From the cell containing the given text, extract its center point as (X, Y) coordinate. 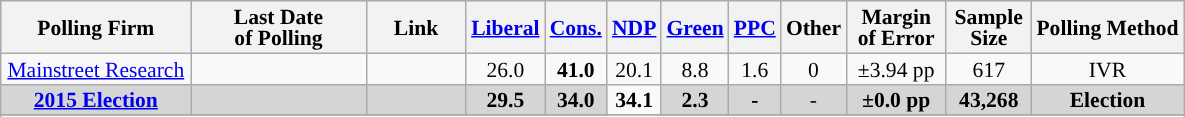
IVR (1107, 68)
Other (814, 27)
±3.94 pp (896, 68)
PPC (755, 27)
Link (416, 27)
0 (814, 68)
Marginof Error (896, 27)
±0.0 pp (896, 100)
Green (694, 27)
2.3 (694, 100)
Polling Firm (96, 27)
Last Dateof Polling (278, 27)
34.0 (576, 100)
20.1 (634, 68)
SampleSize (988, 27)
Election (1107, 100)
1.6 (755, 68)
8.8 (694, 68)
Liberal (505, 27)
NDP (634, 27)
617 (988, 68)
34.1 (634, 100)
2015 Election (96, 100)
Polling Method (1107, 27)
Mainstreet Research (96, 68)
26.0 (505, 68)
29.5 (505, 100)
43,268 (988, 100)
Cons. (576, 27)
41.0 (576, 68)
